Return (x, y) of the center of cell containing provided text 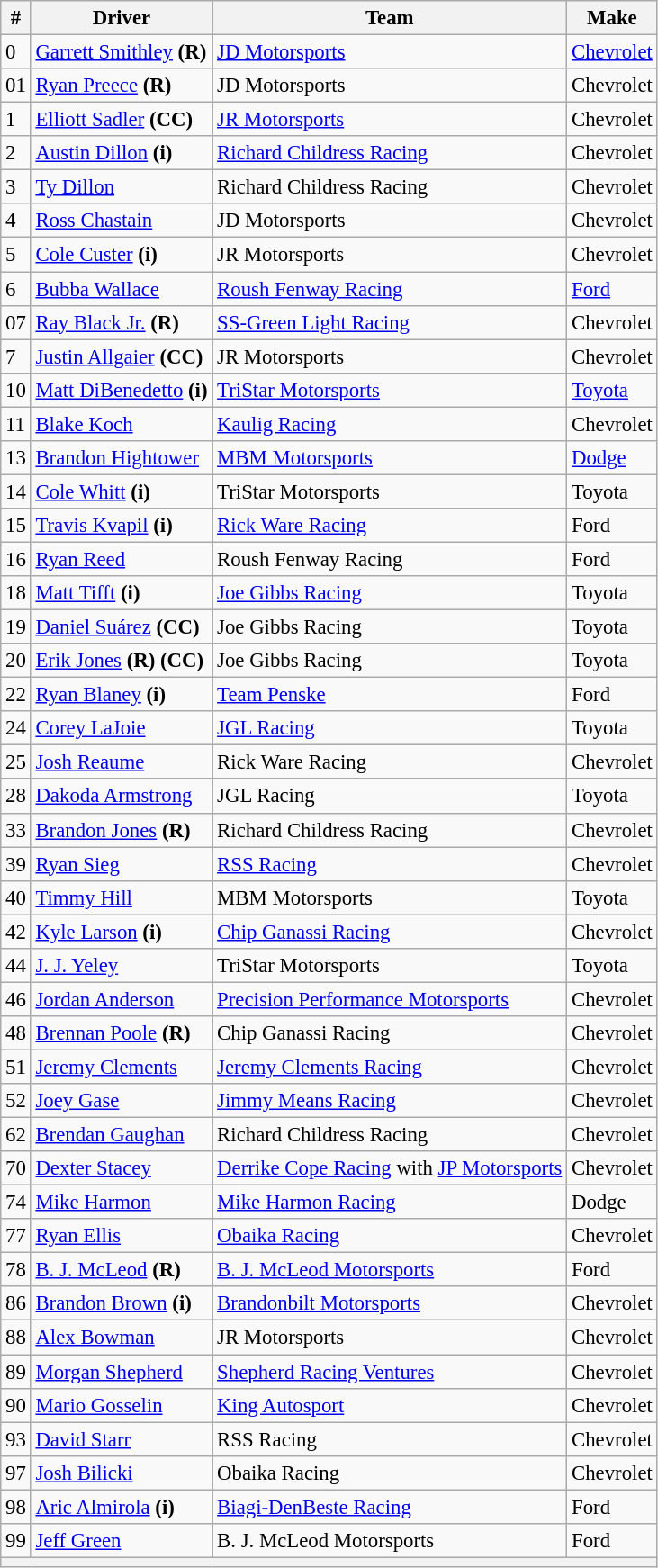
2 (16, 153)
Brandon Brown (i) (122, 1304)
Morgan Shepherd (122, 1372)
B. J. McLeod (R) (122, 1270)
Kaulig Racing (390, 424)
Ryan Reed (122, 559)
70 (16, 1168)
Aric Almirola (i) (122, 1507)
39 (16, 864)
Precision Performance Motorsports (390, 999)
Josh Bilicki (122, 1473)
44 (16, 966)
Corey LaJoie (122, 728)
Brendan Gaughan (122, 1135)
Driver (122, 18)
Bubba Wallace (122, 289)
52 (16, 1101)
15 (16, 526)
93 (16, 1439)
Ty Dillon (122, 187)
Ryan Preece (R) (122, 86)
4 (16, 221)
86 (16, 1304)
6 (16, 289)
Travis Kvapil (i) (122, 526)
Ryan Sieg (122, 864)
46 (16, 999)
Daniel Suárez (CC) (122, 627)
Shepherd Racing Ventures (390, 1372)
Ray Black Jr. (R) (122, 322)
07 (16, 322)
Ross Chastain (122, 221)
Brandon Jones (R) (122, 830)
98 (16, 1507)
Derrike Cope Racing with JP Motorsports (390, 1168)
Timmy Hill (122, 897)
88 (16, 1338)
Jeremy Clements Racing (390, 1067)
Elliott Sadler (CC) (122, 120)
Mike Harmon Racing (390, 1203)
Biagi-DenBeste Racing (390, 1507)
Jeff Green (122, 1541)
40 (16, 897)
Brandonbilt Motorsports (390, 1304)
Matt DiBenedetto (i) (122, 390)
78 (16, 1270)
99 (16, 1541)
David Starr (122, 1439)
97 (16, 1473)
Alex Bowman (122, 1338)
Mario Gosselin (122, 1405)
Jordan Anderson (122, 999)
62 (16, 1135)
90 (16, 1405)
74 (16, 1203)
Brandon Hightower (122, 458)
42 (16, 932)
20 (16, 661)
Blake Koch (122, 424)
33 (16, 830)
Team Penske (390, 695)
48 (16, 1033)
Cole Custer (i) (122, 255)
Jeremy Clements (122, 1067)
Ryan Blaney (i) (122, 695)
3 (16, 187)
SS-Green Light Racing (390, 322)
24 (16, 728)
1 (16, 120)
19 (16, 627)
Make (612, 18)
18 (16, 593)
Jimmy Means Racing (390, 1101)
King Autosport (390, 1405)
Brennan Poole (R) (122, 1033)
22 (16, 695)
J. J. Yeley (122, 966)
Ryan Ellis (122, 1236)
51 (16, 1067)
Cole Whitt (i) (122, 491)
# (16, 18)
16 (16, 559)
11 (16, 424)
Matt Tifft (i) (122, 593)
Team (390, 18)
89 (16, 1372)
Garrett Smithley (R) (122, 52)
Austin Dillon (i) (122, 153)
Josh Reaume (122, 762)
25 (16, 762)
28 (16, 797)
10 (16, 390)
Erik Jones (R) (CC) (122, 661)
13 (16, 458)
Justin Allgaier (CC) (122, 356)
5 (16, 255)
01 (16, 86)
Dexter Stacey (122, 1168)
14 (16, 491)
Mike Harmon (122, 1203)
0 (16, 52)
Joey Gase (122, 1101)
77 (16, 1236)
7 (16, 356)
Kyle Larson (i) (122, 932)
Dakoda Armstrong (122, 797)
